For the text-containing cell, return its midpoint in (X, Y) coordinate format. 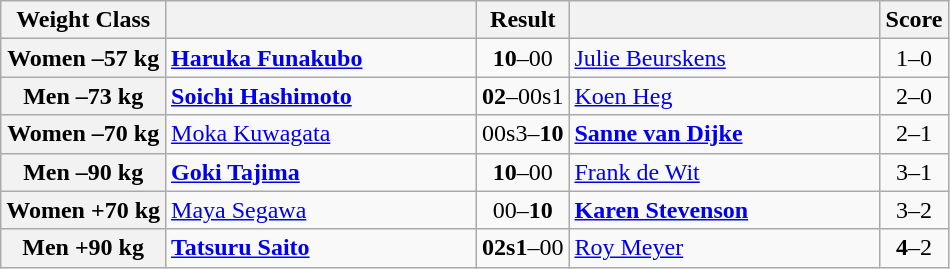
3–1 (914, 172)
Tatsuru Saito (322, 248)
Koen Heg (724, 96)
Sanne van Dijke (724, 134)
Women –70 kg (84, 134)
Frank de Wit (724, 172)
Haruka Funakubo (322, 58)
2–1 (914, 134)
Karen Stevenson (724, 210)
00s3–10 (523, 134)
Julie Beurskens (724, 58)
Result (523, 20)
1–0 (914, 58)
Men –73 kg (84, 96)
Maya Segawa (322, 210)
Roy Meyer (724, 248)
Women +70 kg (84, 210)
3–2 (914, 210)
2–0 (914, 96)
02s1–00 (523, 248)
Men –90 kg (84, 172)
Moka Kuwagata (322, 134)
Weight Class (84, 20)
Women –57 kg (84, 58)
Goki Tajima (322, 172)
4–2 (914, 248)
02–00s1 (523, 96)
00–10 (523, 210)
Soichi Hashimoto (322, 96)
Score (914, 20)
Men +90 kg (84, 248)
